Scan for the cell matching the given text and deliver its (X, Y) coordinate at center. 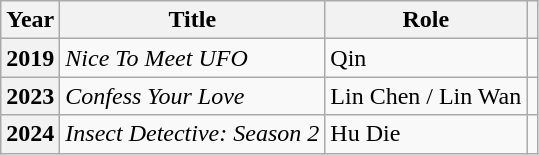
Hu Die (426, 134)
Role (426, 20)
Title (192, 20)
2023 (30, 96)
Nice To Meet UFO (192, 58)
Insect Detective: Season 2 (192, 134)
Confess Your Love (192, 96)
2024 (30, 134)
Year (30, 20)
Qin (426, 58)
Lin Chen / Lin Wan (426, 96)
2019 (30, 58)
